Locate the cell with the specified text and output its [x, y] center coordinate. 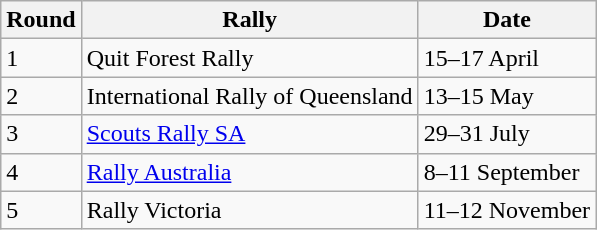
8–11 September [506, 172]
International Rally of Queensland [250, 96]
Date [506, 20]
Scouts Rally SA [250, 134]
29–31 July [506, 134]
11–12 November [506, 210]
Quit Forest Rally [250, 58]
13–15 May [506, 96]
1 [41, 58]
15–17 April [506, 58]
Rally [250, 20]
Rally Australia [250, 172]
4 [41, 172]
2 [41, 96]
5 [41, 210]
Round [41, 20]
3 [41, 134]
Rally Victoria [250, 210]
